For the text-containing cell, return its midpoint in (x, y) coordinate format. 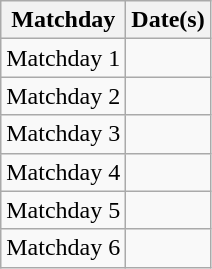
Matchday 2 (64, 96)
Matchday 1 (64, 58)
Matchday 6 (64, 248)
Matchday 3 (64, 134)
Matchday 4 (64, 172)
Date(s) (168, 20)
Matchday 5 (64, 210)
Matchday (64, 20)
